Output the (x, y) coordinate of the center of the cell containing the given text.  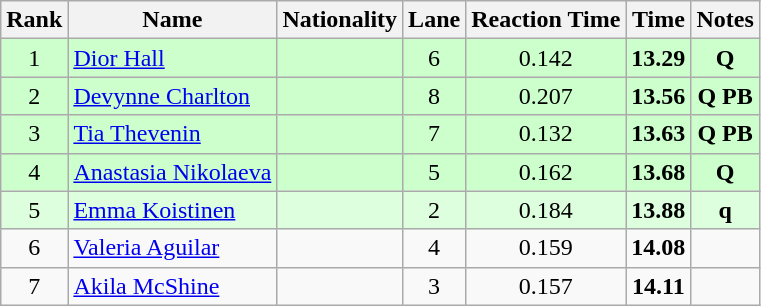
0.207 (546, 96)
Reaction Time (546, 20)
Dior Hall (172, 58)
13.56 (658, 96)
13.88 (658, 210)
Lane (434, 20)
Time (658, 20)
Name (172, 20)
Valeria Aguilar (172, 248)
Anastasia Nikolaeva (172, 172)
14.08 (658, 248)
13.29 (658, 58)
q (725, 210)
Akila McShine (172, 286)
13.68 (658, 172)
0.132 (546, 134)
Notes (725, 20)
Devynne Charlton (172, 96)
Emma Koistinen (172, 210)
0.142 (546, 58)
0.157 (546, 286)
Rank (34, 20)
14.11 (658, 286)
0.159 (546, 248)
1 (34, 58)
Tia Thevenin (172, 134)
Nationality (340, 20)
0.162 (546, 172)
13.63 (658, 134)
8 (434, 96)
0.184 (546, 210)
